Output the [x, y] coordinate of the center of the cell containing the given text.  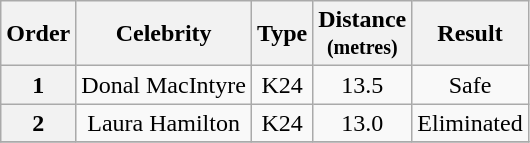
Eliminated [470, 123]
Safe [470, 85]
Donal MacIntyre [164, 85]
13.5 [362, 85]
2 [38, 123]
13.0 [362, 123]
Distance(metres) [362, 34]
Result [470, 34]
1 [38, 85]
Type [282, 34]
Order [38, 34]
Laura Hamilton [164, 123]
Celebrity [164, 34]
